Search for the cell housing the specified text and yield its (X, Y) center coordinate. 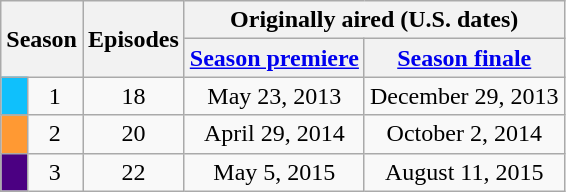
August 11, 2015 (464, 172)
Season finale (464, 58)
April 29, 2014 (274, 134)
18 (133, 96)
Season (42, 39)
May 5, 2015 (274, 172)
May 23, 2013 (274, 96)
22 (133, 172)
3 (54, 172)
2 (54, 134)
Originally aired (U.S. dates) (374, 20)
20 (133, 134)
Season premiere (274, 58)
December 29, 2013 (464, 96)
1 (54, 96)
October 2, 2014 (464, 134)
Episodes (133, 39)
